For the text-containing cell, return its midpoint in [X, Y] coordinate format. 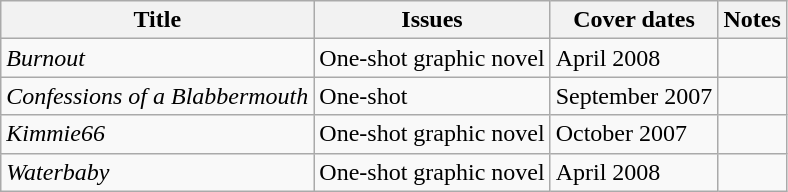
Waterbaby [158, 172]
One-shot [432, 96]
Cover dates [634, 20]
Kimmie66 [158, 134]
October 2007 [634, 134]
Notes [752, 20]
Title [158, 20]
Burnout [158, 58]
Confessions of a Blabbermouth [158, 96]
Issues [432, 20]
September 2007 [634, 96]
